Detect which cell encompasses the target text, then output its (X, Y) center coordinate. 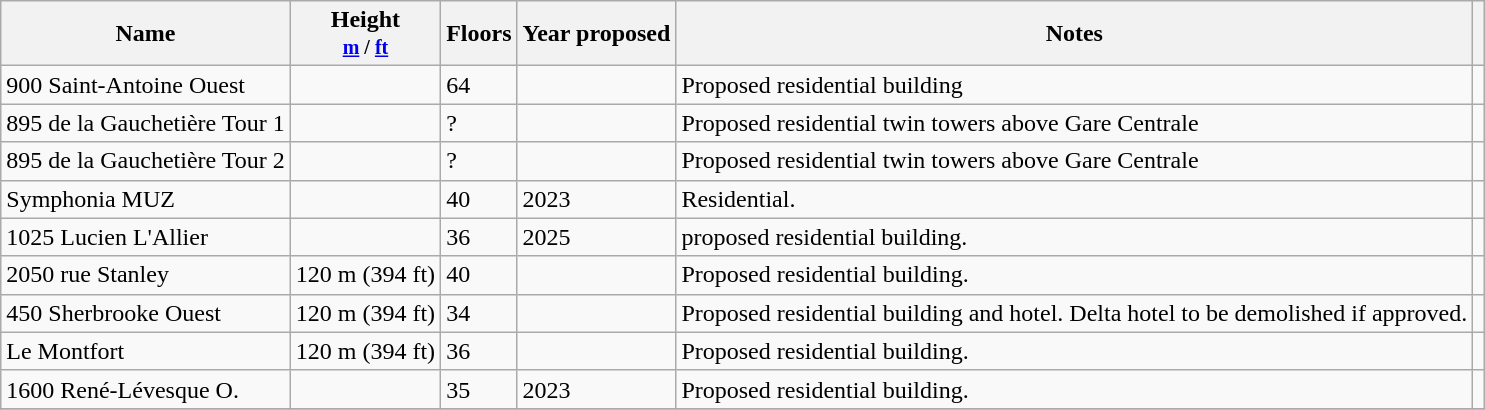
proposed residential building. (1074, 237)
2025 (596, 237)
1600 René-Lévesque O. (146, 389)
900 Saint-Antoine Ouest (146, 85)
Heightm / ft (365, 34)
64 (479, 85)
1025 Lucien L'Allier (146, 237)
895 de la Gauchetière Tour 1 (146, 123)
450 Sherbrooke Ouest (146, 313)
Notes (1074, 34)
35 (479, 389)
Year proposed (596, 34)
Le Montfort (146, 351)
34 (479, 313)
2050 rue Stanley (146, 275)
Name (146, 34)
Symphonia MUZ (146, 199)
Residential. (1074, 199)
Proposed residential building (1074, 85)
Proposed residential building and hotel. Delta hotel to be demolished if approved. (1074, 313)
Floors (479, 34)
895 de la Gauchetière Tour 2 (146, 161)
